Locate the cell with the specified text and output its (X, Y) center coordinate. 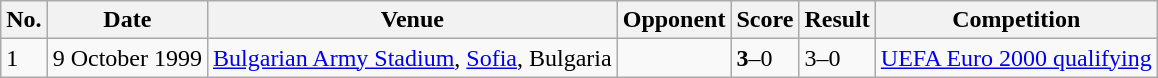
Opponent (674, 20)
Score (765, 20)
Date (127, 20)
9 October 1999 (127, 58)
Competition (1016, 20)
UEFA Euro 2000 qualifying (1016, 58)
No. (24, 20)
Bulgarian Army Stadium, Sofia, Bulgaria (413, 58)
1 (24, 58)
Venue (413, 20)
Result (837, 20)
